Search for the cell housing the specified text and yield its (x, y) center coordinate. 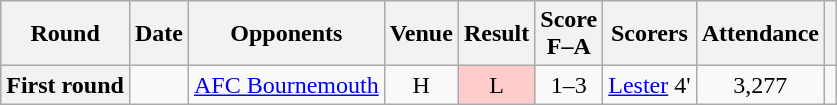
3,277 (760, 85)
1–3 (569, 85)
First round (66, 85)
Venue (421, 34)
Round (66, 34)
Date (158, 34)
Result (496, 34)
Lester 4' (650, 85)
L (496, 85)
Opponents (286, 34)
AFC Bournemouth (286, 85)
Scorers (650, 34)
H (421, 85)
ScoreF–A (569, 34)
Attendance (760, 34)
